Capture the cell that displays the provided text and extract its [X, Y] central coordinate. 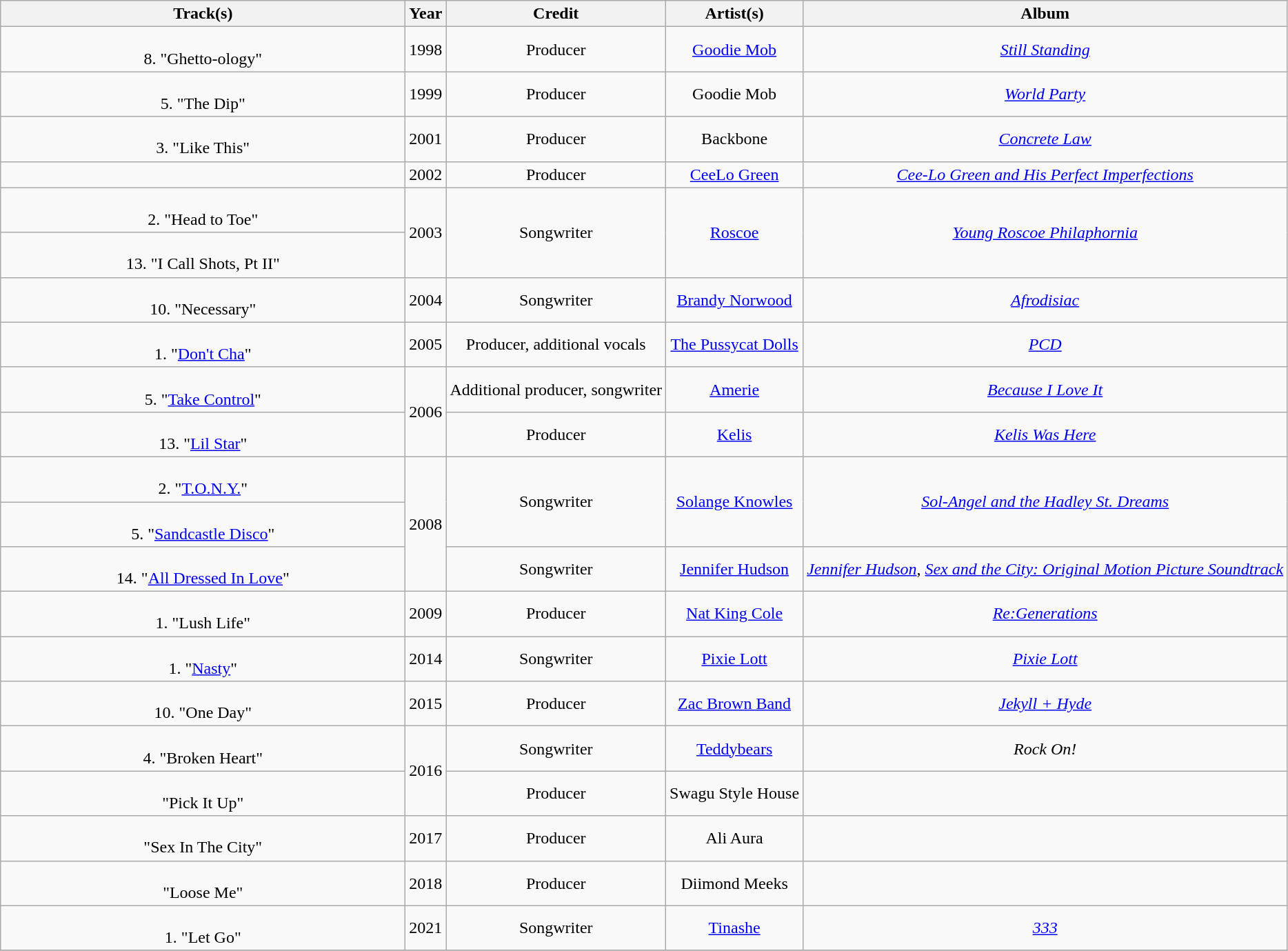
Re:Generations [1045, 614]
Roscoe [735, 232]
2. "Head to Toe" [203, 210]
Cee-Lo Green and His Perfect Imperfections [1045, 174]
CeeLo Green [735, 174]
2002 [426, 174]
Jennifer Hudson [735, 570]
3. "Like This" [203, 139]
World Party [1045, 94]
"Sex In The City" [203, 839]
2. "T.O.N.Y." [203, 479]
Sol-Angel and the Hadley St. Dreams [1045, 501]
Kelis Was Here [1045, 434]
5. "Take Control" [203, 389]
Artist(s) [735, 14]
Teddybears [735, 749]
1. "Nasty" [203, 659]
"Pick It Up" [203, 793]
1. "Let Go" [203, 928]
5. "The Dip" [203, 94]
Album [1045, 14]
Swagu Style House [735, 793]
2016 [426, 771]
10. "One Day" [203, 703]
Brandy Norwood [735, 299]
2015 [426, 703]
Amerie [735, 389]
Tinashe [735, 928]
2008 [426, 524]
Track(s) [203, 14]
"Loose Me" [203, 883]
2005 [426, 345]
The Pussycat Dolls [735, 345]
13. "Lil Star" [203, 434]
Afrodisiac [1045, 299]
14. "All Dressed In Love" [203, 570]
Ali Aura [735, 839]
2003 [426, 232]
2021 [426, 928]
333 [1045, 928]
1998 [426, 50]
2004 [426, 299]
Because I Love It [1045, 389]
Rock On! [1045, 749]
Jekyll + Hyde [1045, 703]
Zac Brown Band [735, 703]
Kelis [735, 434]
Diimond Meeks [735, 883]
Solange Knowles [735, 501]
2018 [426, 883]
Still Standing [1045, 50]
Credit [556, 14]
PCD [1045, 345]
8. "Ghetto-ology" [203, 50]
13. "I Call Shots, Pt II" [203, 255]
5. "Sandcastle Disco" [203, 524]
2006 [426, 412]
2001 [426, 139]
10. "Necessary" [203, 299]
Year [426, 14]
Additional producer, songwriter [556, 389]
Young Roscoe Philaphornia [1045, 232]
1. "Don't Cha" [203, 345]
Concrete Law [1045, 139]
2014 [426, 659]
1. "Lush Life" [203, 614]
Nat King Cole [735, 614]
Jennifer Hudson, Sex and the City: Original Motion Picture Soundtrack [1045, 570]
1999 [426, 94]
2009 [426, 614]
Producer, additional vocals [556, 345]
4. "Broken Heart" [203, 749]
Backbone [735, 139]
2017 [426, 839]
